Extract the (X, Y) coordinate from the center of the cell holding the provided text.  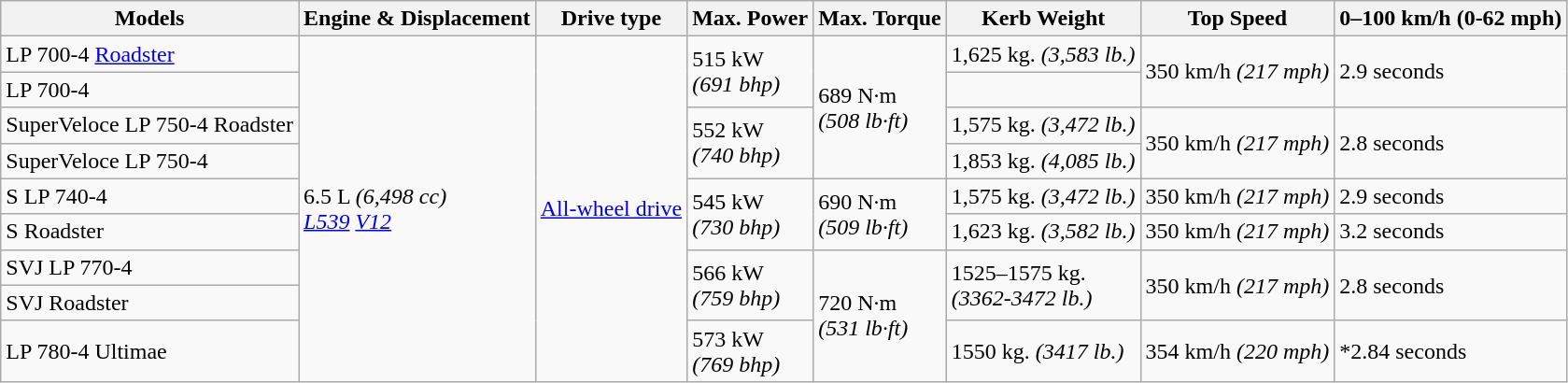
Top Speed (1237, 19)
515 kW (691 bhp) (751, 72)
S Roadster (149, 232)
Kerb Weight (1043, 19)
SVJ LP 770-4 (149, 267)
*2.84 seconds (1451, 351)
LP 700-4 Roadster (149, 54)
SVJ Roadster (149, 303)
1,853 kg. (4,085 lb.) (1043, 161)
545 kW (730 bhp) (751, 214)
354 km/h (220 mph) (1237, 351)
SuperVeloce LP 750-4 (149, 161)
S LP 740-4 (149, 196)
0–100 km/h (0-62 mph) (1451, 19)
1525–1575 kg. (3362-3472 lb.) (1043, 285)
Models (149, 19)
689 N·m (508 lb·ft) (880, 107)
SuperVeloce LP 750-4 Roadster (149, 125)
All-wheel drive (611, 209)
Max. Power (751, 19)
Max. Torque (880, 19)
1550 kg. (3417 lb.) (1043, 351)
3.2 seconds (1451, 232)
566 kW (759 bhp) (751, 285)
6.5 L (6,498 cc) L539 V12 (417, 209)
1,623 kg. (3,582 lb.) (1043, 232)
720 N·m (531 lb·ft) (880, 316)
573 kW (769 bhp) (751, 351)
Engine & Displacement (417, 19)
690 N·m (509 lb·ft) (880, 214)
552 kW (740 bhp) (751, 143)
Drive type (611, 19)
LP 780-4 Ultimae (149, 351)
1,625 kg. (3,583 lb.) (1043, 54)
LP 700-4 (149, 90)
